Scan for the cell matching the given text and deliver its [x, y] coordinate at center. 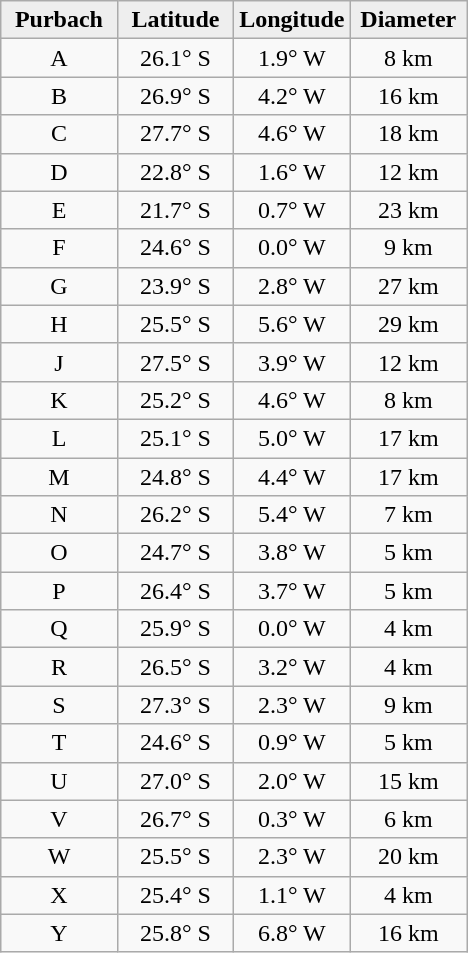
25.2° S [175, 400]
O [59, 553]
H [59, 324]
24.7° S [175, 553]
A [59, 58]
N [59, 515]
29 km [408, 324]
V [59, 819]
Longitude [292, 20]
X [59, 895]
0.7° W [292, 210]
0.3° W [292, 819]
Purbach [59, 20]
R [59, 667]
26.1° S [175, 58]
5.0° W [292, 438]
B [59, 96]
6.8° W [292, 933]
3.8° W [292, 553]
25.9° S [175, 629]
2.0° W [292, 781]
3.9° W [292, 362]
G [59, 286]
T [59, 743]
Latitude [175, 20]
W [59, 857]
15 km [408, 781]
24.8° S [175, 477]
20 km [408, 857]
26.4° S [175, 591]
C [59, 134]
1.9° W [292, 58]
P [59, 591]
26.9° S [175, 96]
27.7° S [175, 134]
25.8° S [175, 933]
4.4° W [292, 477]
J [59, 362]
1.6° W [292, 172]
3.7° W [292, 591]
27.5° S [175, 362]
S [59, 705]
E [59, 210]
6 km [408, 819]
21.7° S [175, 210]
26.2° S [175, 515]
5.4° W [292, 515]
25.4° S [175, 895]
Q [59, 629]
23 km [408, 210]
D [59, 172]
25.1° S [175, 438]
2.8° W [292, 286]
4.2° W [292, 96]
Diameter [408, 20]
Y [59, 933]
26.7° S [175, 819]
7 km [408, 515]
27.0° S [175, 781]
27 km [408, 286]
0.9° W [292, 743]
26.5° S [175, 667]
22.8° S [175, 172]
3.2° W [292, 667]
L [59, 438]
5.6° W [292, 324]
M [59, 477]
23.9° S [175, 286]
F [59, 248]
18 km [408, 134]
27.3° S [175, 705]
1.1° W [292, 895]
U [59, 781]
K [59, 400]
